Provide the [X, Y] coordinate of the cell's center where the given text is located.  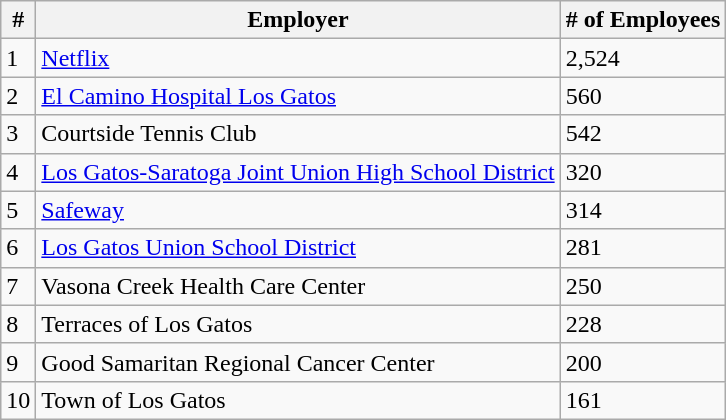
9 [18, 362]
8 [18, 324]
Los Gatos-Saratoga Joint Union High School District [298, 172]
Terraces of Los Gatos [298, 324]
200 [643, 362]
314 [643, 210]
4 [18, 172]
2 [18, 96]
# of Employees [643, 20]
Courtside Tennis Club [298, 134]
5 [18, 210]
3 [18, 134]
Netflix [298, 58]
Vasona Creek Health Care Center [298, 286]
Safeway [298, 210]
7 [18, 286]
6 [18, 248]
1 [18, 58]
# [18, 20]
10 [18, 400]
281 [643, 248]
Los Gatos Union School District [298, 248]
320 [643, 172]
Good Samaritan Regional Cancer Center [298, 362]
El Camino Hospital Los Gatos [298, 96]
542 [643, 134]
Employer [298, 20]
228 [643, 324]
250 [643, 286]
2,524 [643, 58]
161 [643, 400]
Town of Los Gatos [298, 400]
560 [643, 96]
